Find where the given text appears and provide that cell's center as (X, Y) coordinate. 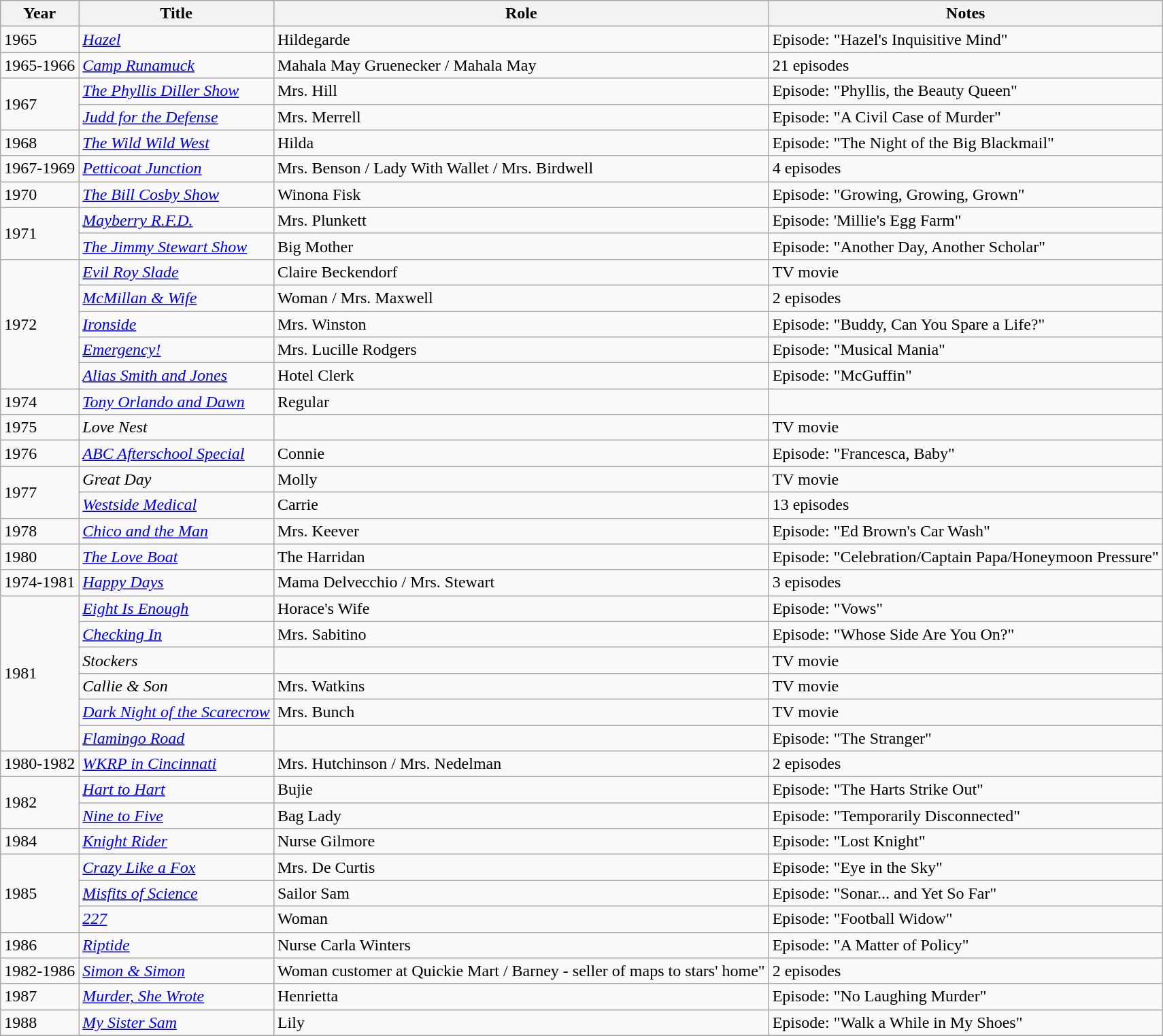
Mrs. Hutchinson / Mrs. Nedelman (521, 764)
1982-1986 (39, 971)
Episode: "Ed Brown's Car Wash" (966, 531)
Sailor Sam (521, 893)
Episode: "Vows" (966, 608)
Mayberry R.F.D. (177, 220)
Simon & Simon (177, 971)
Mrs. Winston (521, 324)
1965 (39, 39)
Episode: "Whose Side Are You On?" (966, 634)
Nurse Carla Winters (521, 945)
Petticoat Junction (177, 169)
Episode: "A Civil Case of Murder" (966, 117)
Eight Is Enough (177, 608)
Mrs. Keever (521, 531)
My Sister Sam (177, 1022)
1974 (39, 402)
Episode: "Celebration/Captain Papa/Honeymoon Pressure" (966, 557)
Molly (521, 479)
Great Day (177, 479)
Winona Fisk (521, 194)
1986 (39, 945)
227 (177, 919)
Episode: "Francesca, Baby" (966, 453)
Judd for the Defense (177, 117)
Dark Night of the Scarecrow (177, 712)
1976 (39, 453)
1965-1966 (39, 65)
Episode: "Eye in the Sky" (966, 867)
Mrs. Bunch (521, 712)
1968 (39, 143)
Henrietta (521, 997)
Mrs. Benson / Lady With Wallet / Mrs. Birdwell (521, 169)
ABC Afterschool Special (177, 453)
Ironside (177, 324)
Stockers (177, 660)
Checking In (177, 634)
21 episodes (966, 65)
1967-1969 (39, 169)
Nurse Gilmore (521, 842)
13 episodes (966, 505)
1977 (39, 492)
Episode: "Growing, Growing, Grown" (966, 194)
Knight Rider (177, 842)
The Wild Wild West (177, 143)
Episode: "The Harts Strike Out" (966, 790)
1985 (39, 893)
Episode: "No Laughing Murder" (966, 997)
1981 (39, 673)
1970 (39, 194)
Episode: "Walk a While in My Shoes" (966, 1022)
3 episodes (966, 583)
Claire Beckendorf (521, 272)
The Bill Cosby Show (177, 194)
Episode: "Temporarily Disconnected" (966, 816)
Episode: "The Night of the Big Blackmail" (966, 143)
Mrs. Plunkett (521, 220)
Callie & Son (177, 686)
Episode: "A Matter of Policy" (966, 945)
1984 (39, 842)
Hotel Clerk (521, 376)
The Harridan (521, 557)
Bag Lady (521, 816)
Hart to Hart (177, 790)
Mrs. Hill (521, 91)
Riptide (177, 945)
The Love Boat (177, 557)
WKRP in Cincinnati (177, 764)
The Jimmy Stewart Show (177, 246)
Episode: "McGuffin" (966, 376)
Mrs. Lucille Rodgers (521, 350)
Tony Orlando and Dawn (177, 402)
1980-1982 (39, 764)
Title (177, 14)
Episode: 'Millie's Egg Farm" (966, 220)
Bujie (521, 790)
Episode: "The Stranger" (966, 738)
Emergency! (177, 350)
Evil Roy Slade (177, 272)
1982 (39, 803)
Happy Days (177, 583)
Episode: "Hazel's Inquisitive Mind" (966, 39)
Lily (521, 1022)
The Phyllis Diller Show (177, 91)
Woman customer at Quickie Mart / Barney - seller of maps to stars' home" (521, 971)
1988 (39, 1022)
Year (39, 14)
Misfits of Science (177, 893)
Mama Delvecchio / Mrs. Stewart (521, 583)
McMillan & Wife (177, 298)
Episode: "Musical Mania" (966, 350)
1980 (39, 557)
Hildegarde (521, 39)
1987 (39, 997)
1978 (39, 531)
Episode: "Football Widow" (966, 919)
Episode: "Phyllis, the Beauty Queen" (966, 91)
Hilda (521, 143)
1971 (39, 233)
Episode: "Lost Knight" (966, 842)
Mrs. Watkins (521, 686)
Regular (521, 402)
Hazel (177, 39)
Nine to Five (177, 816)
Alias Smith and Jones (177, 376)
Woman (521, 919)
Horace's Wife (521, 608)
Episode: "Sonar... and Yet So Far" (966, 893)
Camp Runamuck (177, 65)
Episode: "Buddy, Can You Spare a Life?" (966, 324)
Mrs. Merrell (521, 117)
Carrie (521, 505)
Murder, She Wrote (177, 997)
Woman / Mrs. Maxwell (521, 298)
Crazy Like a Fox (177, 867)
Mrs. Sabitino (521, 634)
Role (521, 14)
Flamingo Road (177, 738)
Love Nest (177, 428)
Connie (521, 453)
Episode: "Another Day, Another Scholar" (966, 246)
Chico and the Man (177, 531)
1967 (39, 104)
1974-1981 (39, 583)
Mahala May Gruenecker / Mahala May (521, 65)
Westside Medical (177, 505)
4 episodes (966, 169)
Notes (966, 14)
1975 (39, 428)
Mrs. De Curtis (521, 867)
1972 (39, 324)
Big Mother (521, 246)
